Return the (X, Y) coordinate for the center point of the cell that contains the specified text.  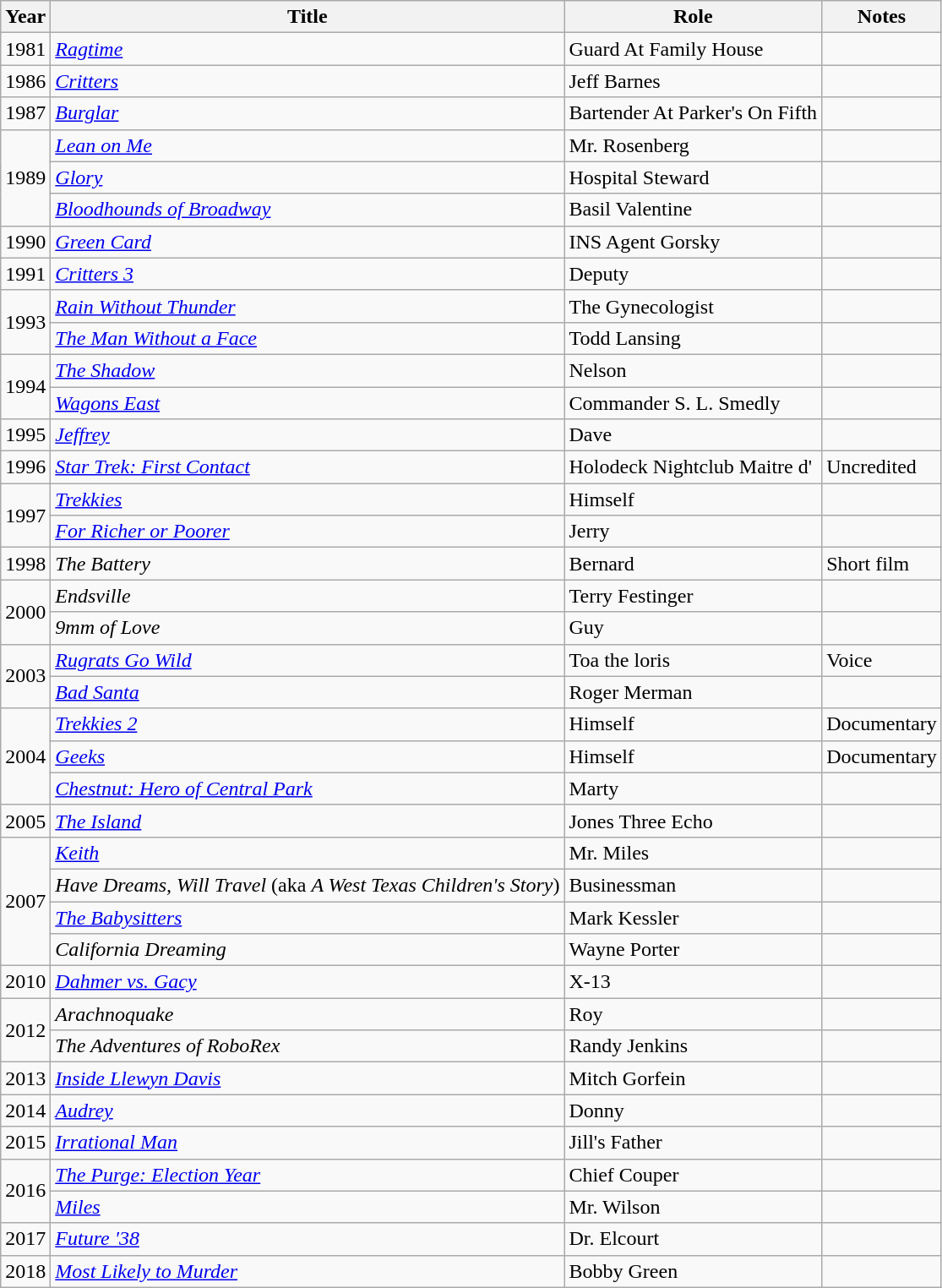
Burglar (308, 113)
Ragtime (308, 49)
Notes (882, 17)
2015 (25, 1143)
1991 (25, 274)
Voice (882, 660)
Endsville (308, 596)
Lean on Me (308, 145)
Irrational Man (308, 1143)
Glory (308, 177)
Bloodhounds of Broadway (308, 210)
The Purge: Election Year (308, 1175)
The Battery (308, 564)
The Shadow (308, 370)
1986 (25, 81)
Todd Lansing (693, 338)
Bernard (693, 564)
Businessman (693, 885)
Inside Llewyn Davis (308, 1078)
2014 (25, 1111)
Toa the loris (693, 660)
Jill's Father (693, 1143)
Star Trek: First Contact (308, 467)
Chief Couper (693, 1175)
2016 (25, 1191)
Rugrats Go Wild (308, 660)
Uncredited (882, 467)
Trekkies (308, 499)
Guard At Family House (693, 49)
Bobby Green (693, 1271)
Trekkies 2 (308, 724)
Roger Merman (693, 692)
Wayne Porter (693, 950)
Randy Jenkins (693, 1046)
Mr. Wilson (693, 1207)
Miles (308, 1207)
2018 (25, 1271)
2005 (25, 821)
Geeks (308, 756)
Rain Without Thunder (308, 306)
Mark Kessler (693, 917)
California Dreaming (308, 950)
The Babysitters (308, 917)
Audrey (308, 1111)
2013 (25, 1078)
Short film (882, 564)
2004 (25, 756)
Commander S. L. Smedly (693, 403)
Roy (693, 1014)
Role (693, 17)
Chestnut: Hero of Central Park (308, 789)
1990 (25, 242)
Guy (693, 628)
1987 (25, 113)
1994 (25, 386)
Jones Three Echo (693, 821)
1981 (25, 49)
1989 (25, 177)
2007 (25, 901)
Wagons East (308, 403)
9mm of Love (308, 628)
The Gynecologist (693, 306)
Dave (693, 435)
Jeffrey (308, 435)
The Adventures of RoboRex (308, 1046)
Holodeck Nightclub Maitre d' (693, 467)
INS Agent Gorsky (693, 242)
Keith (308, 853)
The Man Without a Face (308, 338)
Year (25, 17)
Deputy (693, 274)
Critters (308, 81)
Most Likely to Murder (308, 1271)
2012 (25, 1030)
Future '38 (308, 1239)
Bartender At Parker's On Fifth (693, 113)
Marty (693, 789)
The Island (308, 821)
Dr. Elcourt (693, 1239)
Mr. Rosenberg (693, 145)
2017 (25, 1239)
1993 (25, 322)
Hospital Steward (693, 177)
Have Dreams, Will Travel (aka A West Texas Children's Story) (308, 885)
Arachnoquake (308, 1014)
For Richer or Poorer (308, 532)
Mitch Gorfein (693, 1078)
2003 (25, 676)
Jerry (693, 532)
Nelson (693, 370)
2010 (25, 982)
1995 (25, 435)
1996 (25, 467)
Bad Santa (308, 692)
Critters 3 (308, 274)
X-13 (693, 982)
1998 (25, 564)
Terry Festinger (693, 596)
Dahmer vs. Gacy (308, 982)
Basil Valentine (693, 210)
Mr. Miles (693, 853)
Green Card (308, 242)
Title (308, 17)
Donny (693, 1111)
Jeff Barnes (693, 81)
2000 (25, 612)
1997 (25, 516)
